From the cell containing the given text, extract its center point as (X, Y) coordinate. 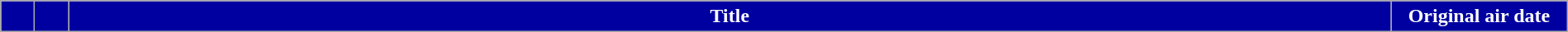
Title (729, 16)
Original air date (1480, 16)
